For the text-containing cell, return its midpoint in (x, y) coordinate format. 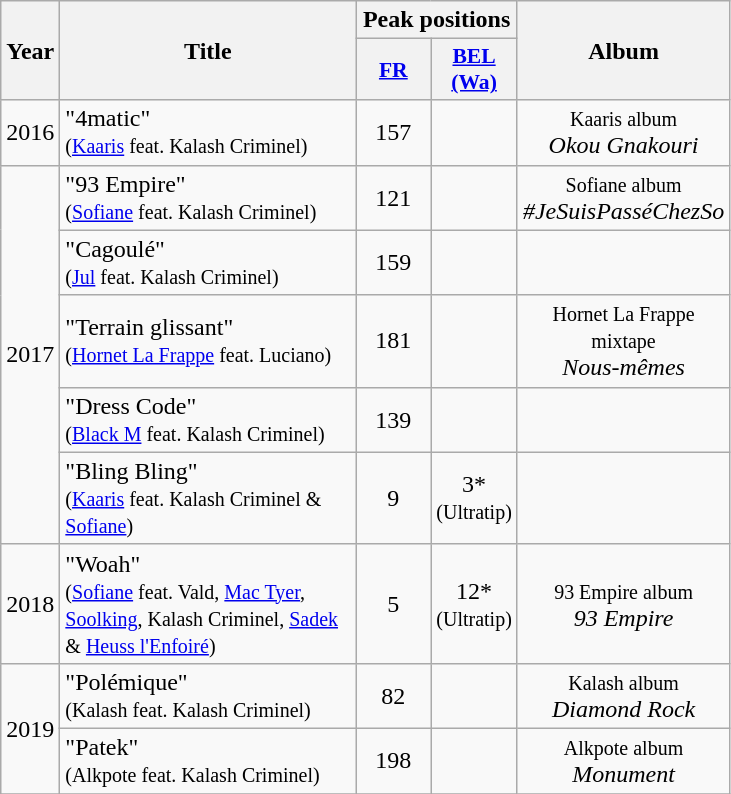
Album (623, 50)
198 (394, 760)
93 Empire album93 Empire (623, 604)
"Dress Code" (Black M feat. Kalash Criminel) (208, 420)
"93 Empire" (Sofiane feat. Kalash Criminel) (208, 198)
Kaaris albumOkou Gnakouri (623, 132)
181 (394, 341)
"Bling Bling" (Kaaris feat. Kalash Criminel & Sofiane) (208, 498)
BEL(Wa) (474, 70)
5 (394, 604)
"4matic" (Kaaris feat. Kalash Criminel) (208, 132)
Peak positions (436, 20)
Hornet La Frappe mixtapeNous-mêmes (623, 341)
2019 (30, 728)
12*(Ultratip) (474, 604)
139 (394, 420)
157 (394, 132)
Kalash albumDiamond Rock (623, 696)
9 (394, 498)
Title (208, 50)
82 (394, 696)
2016 (30, 132)
2018 (30, 604)
159 (394, 262)
Year (30, 50)
2017 (30, 354)
"Woah" (Sofiane feat. Vald, Mac Tyer, Soolking, Kalash Criminel, Sadek & Heuss l'Enfoiré) (208, 604)
Sofiane album#JeSuisPasséChezSo (623, 198)
3*(Ultratip) (474, 498)
"Patek"(Alkpote feat. Kalash Criminel) (208, 760)
121 (394, 198)
FR (394, 70)
Alkpote albumMonument (623, 760)
"Polémique"(Kalash feat. Kalash Criminel) (208, 696)
"Terrain glissant" (Hornet La Frappe feat. Luciano) (208, 341)
"Cagoulé" (Jul feat. Kalash Criminel) (208, 262)
